Identify which cell holds the provided text, then report its (x, y) central coordinate. 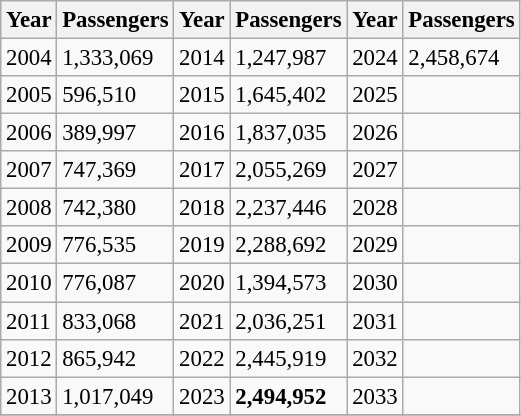
2025 (375, 95)
2030 (375, 283)
2031 (375, 321)
2033 (375, 396)
1,837,035 (288, 133)
742,380 (116, 208)
833,068 (116, 321)
2006 (29, 133)
1,645,402 (288, 95)
2,288,692 (288, 245)
596,510 (116, 95)
2024 (375, 58)
2010 (29, 283)
2007 (29, 170)
865,942 (116, 358)
2015 (202, 95)
2,237,446 (288, 208)
2005 (29, 95)
2023 (202, 396)
389,997 (116, 133)
2020 (202, 283)
2012 (29, 358)
2009 (29, 245)
1,394,573 (288, 283)
1,247,987 (288, 58)
2,055,269 (288, 170)
2027 (375, 170)
2,036,251 (288, 321)
2,445,919 (288, 358)
2008 (29, 208)
2028 (375, 208)
2014 (202, 58)
2032 (375, 358)
776,087 (116, 283)
2,494,952 (288, 396)
2018 (202, 208)
2017 (202, 170)
2004 (29, 58)
2011 (29, 321)
2019 (202, 245)
1,333,069 (116, 58)
776,535 (116, 245)
2,458,674 (462, 58)
2029 (375, 245)
2022 (202, 358)
1,017,049 (116, 396)
2013 (29, 396)
2021 (202, 321)
2026 (375, 133)
747,369 (116, 170)
2016 (202, 133)
